Scan for the cell matching the given text and deliver its (x, y) coordinate at center. 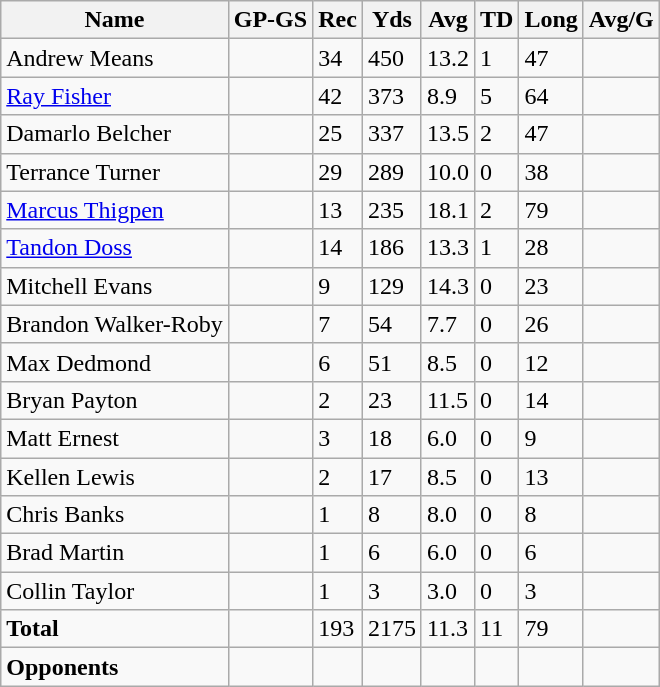
Terrance Turner (115, 172)
Brad Martin (115, 553)
34 (338, 58)
Yds (392, 20)
Mitchell Evans (115, 286)
Brandon Walker-Roby (115, 324)
13.2 (448, 58)
18 (392, 438)
Total (115, 629)
29 (338, 172)
18.1 (448, 210)
129 (392, 286)
14.3 (448, 286)
Avg/G (621, 20)
Ray Fisher (115, 96)
193 (338, 629)
11 (496, 629)
Rec (338, 20)
Damarlo Belcher (115, 134)
28 (551, 248)
Collin Taylor (115, 591)
5 (496, 96)
186 (392, 248)
Max Dedmond (115, 362)
8.9 (448, 96)
13.5 (448, 134)
64 (551, 96)
Bryan Payton (115, 400)
10.0 (448, 172)
3.0 (448, 591)
2175 (392, 629)
38 (551, 172)
373 (392, 96)
Kellen Lewis (115, 477)
Matt Ernest (115, 438)
Andrew Means (115, 58)
11.3 (448, 629)
26 (551, 324)
17 (392, 477)
8.0 (448, 515)
Opponents (115, 667)
12 (551, 362)
GP-GS (270, 20)
Name (115, 20)
25 (338, 134)
289 (392, 172)
337 (392, 134)
450 (392, 58)
7 (338, 324)
Long (551, 20)
TD (496, 20)
Avg (448, 20)
54 (392, 324)
42 (338, 96)
235 (392, 210)
Chris Banks (115, 515)
7.7 (448, 324)
11.5 (448, 400)
Marcus Thigpen (115, 210)
51 (392, 362)
Tandon Doss (115, 248)
13.3 (448, 248)
